Detect which cell encompasses the target text, then output its [X, Y] center coordinate. 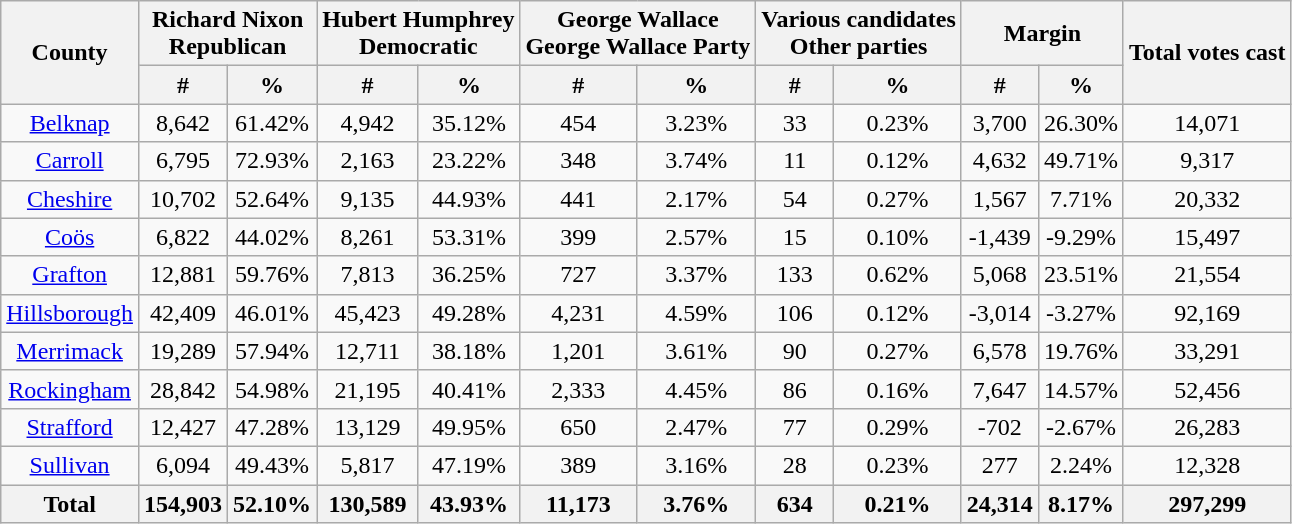
2.24% [1080, 465]
19.76% [1080, 351]
Total [70, 503]
George WallaceGeorge Wallace Party [638, 34]
52,456 [1207, 389]
47.28% [272, 427]
28,842 [182, 389]
3,700 [1000, 123]
1,567 [1000, 199]
35.12% [469, 123]
9,135 [368, 199]
399 [578, 237]
10,702 [182, 199]
6,094 [182, 465]
-2.67% [1080, 427]
49.43% [272, 465]
49.95% [469, 427]
Sullivan [70, 465]
23.22% [469, 161]
Hubert HumphreyDemocratic [418, 34]
389 [578, 465]
0.10% [898, 237]
47.19% [469, 465]
92,169 [1207, 313]
53.31% [469, 237]
7,813 [368, 275]
6,822 [182, 237]
2.47% [696, 427]
2,333 [578, 389]
6,795 [182, 161]
-702 [1000, 427]
49.71% [1080, 161]
277 [1000, 465]
8,642 [182, 123]
Total votes cast [1207, 52]
12,328 [1207, 465]
-3,014 [1000, 313]
5,068 [1000, 275]
650 [578, 427]
Cheshire [70, 199]
12,881 [182, 275]
4,231 [578, 313]
2,163 [368, 161]
Belknap [70, 123]
County [70, 52]
23.51% [1080, 275]
44.02% [272, 237]
4,632 [1000, 161]
7.71% [1080, 199]
33,291 [1207, 351]
61.42% [272, 123]
54 [795, 199]
13,129 [368, 427]
21,554 [1207, 275]
Grafton [70, 275]
77 [795, 427]
Coös [70, 237]
54.98% [272, 389]
4.59% [696, 313]
57.94% [272, 351]
28 [795, 465]
14,071 [1207, 123]
46.01% [272, 313]
12,427 [182, 427]
52.10% [272, 503]
3.37% [696, 275]
2.57% [696, 237]
5,817 [368, 465]
Various candidatesOther parties [859, 34]
14.57% [1080, 389]
8.17% [1080, 503]
0.16% [898, 389]
-3.27% [1080, 313]
3.16% [696, 465]
33 [795, 123]
348 [578, 161]
0.62% [898, 275]
3.76% [696, 503]
3.74% [696, 161]
0.29% [898, 427]
59.76% [272, 275]
8,261 [368, 237]
727 [578, 275]
7,647 [1000, 389]
19,289 [182, 351]
12,711 [368, 351]
21,195 [368, 389]
297,299 [1207, 503]
11 [795, 161]
90 [795, 351]
130,589 [368, 503]
634 [795, 503]
43.93% [469, 503]
38.18% [469, 351]
Carroll [70, 161]
40.41% [469, 389]
4,942 [368, 123]
20,332 [1207, 199]
11,173 [578, 503]
1,201 [578, 351]
454 [578, 123]
3.23% [696, 123]
24,314 [1000, 503]
441 [578, 199]
45,423 [368, 313]
Merrimack [70, 351]
42,409 [182, 313]
49.28% [469, 313]
Strafford [70, 427]
6,578 [1000, 351]
26.30% [1080, 123]
154,903 [182, 503]
72.93% [272, 161]
Margin [1042, 34]
26,283 [1207, 427]
106 [795, 313]
44.93% [469, 199]
-1,439 [1000, 237]
Rockingham [70, 389]
9,317 [1207, 161]
2.17% [696, 199]
36.25% [469, 275]
52.64% [272, 199]
15 [795, 237]
-9.29% [1080, 237]
4.45% [696, 389]
15,497 [1207, 237]
133 [795, 275]
Richard NixonRepublican [227, 34]
86 [795, 389]
0.21% [898, 503]
3.61% [696, 351]
Hillsborough [70, 313]
